Search for the cell housing the specified text and yield its (X, Y) center coordinate. 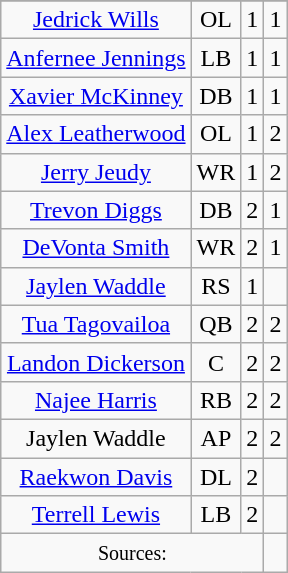
Terrell Lewis (96, 515)
RS (216, 286)
DL (216, 477)
Landon Dickerson (96, 362)
DeVonta Smith (96, 248)
C (216, 362)
Najee Harris (96, 400)
QB (216, 324)
Jedrick Wills (96, 20)
Tua Tagovailoa (96, 324)
AP (216, 438)
Sources: (132, 553)
Jerry Jeudy (96, 172)
RB (216, 400)
Anfernee Jennings (96, 58)
Raekwon Davis (96, 477)
Trevon Diggs (96, 210)
Alex Leatherwood (96, 134)
Xavier McKinney (96, 96)
